Return the [X, Y] coordinate for the center point of the cell that contains the specified text.  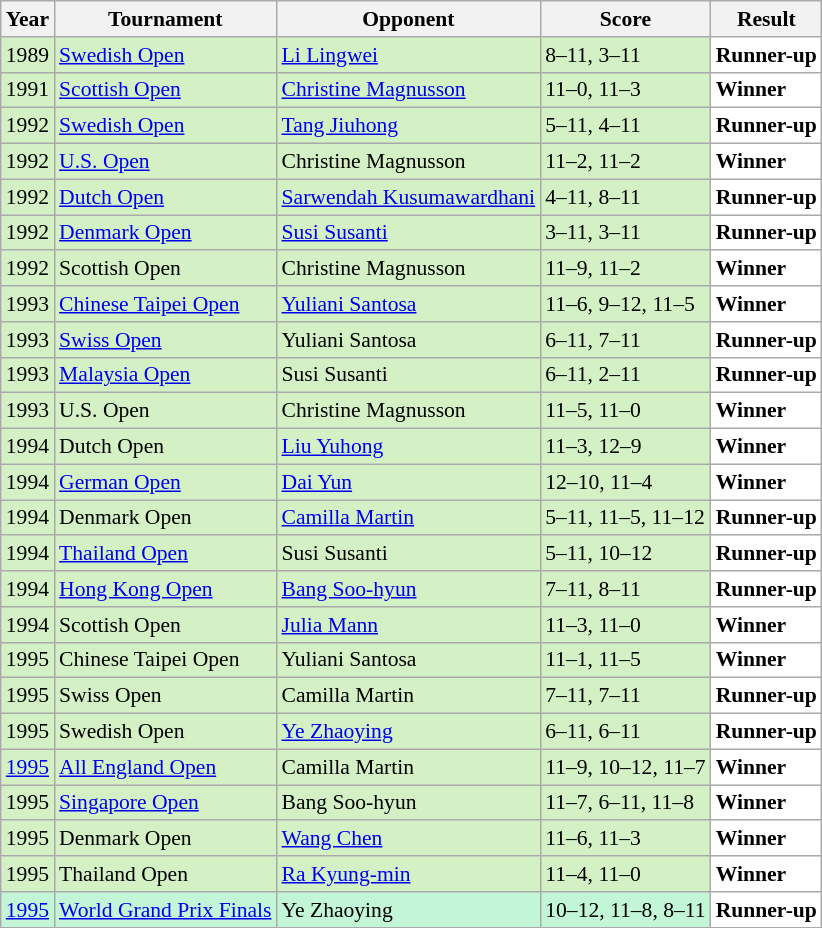
1989 [28, 55]
Ra Kyung-min [408, 874]
8–11, 3–11 [625, 55]
11–2, 11–2 [625, 162]
11–0, 11–3 [625, 90]
Dai Yun [408, 482]
Wang Chen [408, 839]
7–11, 8–11 [625, 589]
Julia Mann [408, 625]
11–6, 11–3 [625, 839]
Result [766, 19]
5–11, 10–12 [625, 554]
10–12, 11–8, 8–11 [625, 910]
1991 [28, 90]
Liu Yuhong [408, 447]
Malaysia Open [165, 375]
Opponent [408, 19]
7–11, 7–11 [625, 696]
6–11, 7–11 [625, 340]
11–7, 6–11, 11–8 [625, 803]
6–11, 2–11 [625, 375]
World Grand Prix Finals [165, 910]
11–9, 11–2 [625, 269]
Li Lingwei [408, 55]
6–11, 6–11 [625, 732]
11–5, 11–0 [625, 411]
All England Open [165, 767]
Singapore Open [165, 803]
5–11, 4–11 [625, 126]
Hong Kong Open [165, 589]
11–4, 11–0 [625, 874]
Tang Jiuhong [408, 126]
11–1, 11–5 [625, 660]
11–6, 9–12, 11–5 [625, 304]
Sarwendah Kusumawardhani [408, 197]
12–10, 11–4 [625, 482]
11–3, 12–9 [625, 447]
4–11, 8–11 [625, 197]
11–9, 10–12, 11–7 [625, 767]
German Open [165, 482]
11–3, 11–0 [625, 625]
5–11, 11–5, 11–12 [625, 518]
Score [625, 19]
Year [28, 19]
3–11, 3–11 [625, 233]
Tournament [165, 19]
